Return the [X, Y] coordinate for the center point of the cell that contains the specified text.  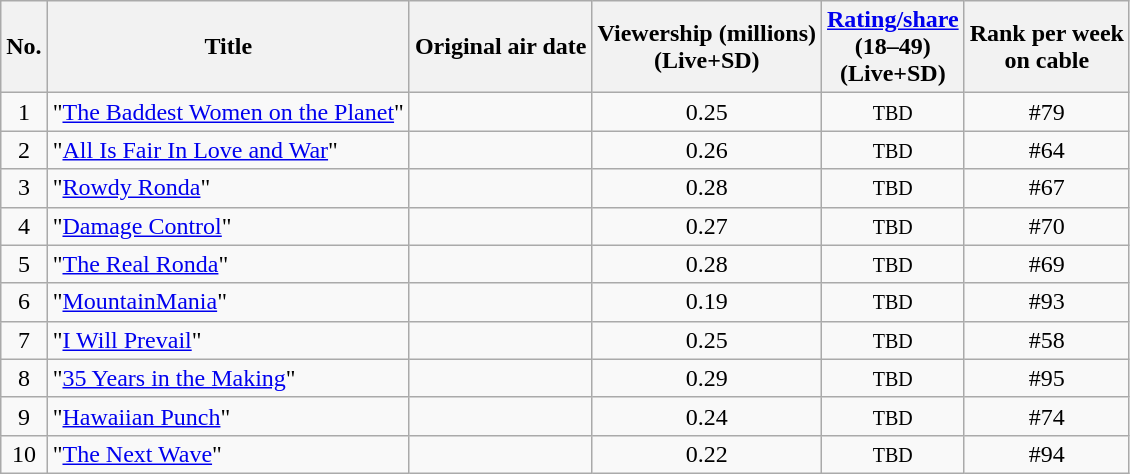
"I Will Prevail" [228, 340]
Rank per weekon cable [1046, 47]
#94 [1046, 454]
#93 [1046, 302]
Original air date [500, 47]
0.27 [707, 226]
Rating/share(18–49)(Live+SD) [894, 47]
9 [24, 416]
0.29 [707, 378]
No. [24, 47]
#64 [1046, 150]
2 [24, 150]
#74 [1046, 416]
"The Next Wave" [228, 454]
#69 [1046, 264]
"The Baddest Women on the Planet" [228, 112]
"The Real Ronda" [228, 264]
4 [24, 226]
0.22 [707, 454]
"Damage Control" [228, 226]
#79 [1046, 112]
0.26 [707, 150]
5 [24, 264]
Viewership (millions)(Live+SD) [707, 47]
#58 [1046, 340]
7 [24, 340]
Title [228, 47]
8 [24, 378]
"Rowdy Ronda" [228, 188]
10 [24, 454]
"MountainMania" [228, 302]
"All Is Fair In Love and War" [228, 150]
"35 Years in the Making" [228, 378]
#95 [1046, 378]
6 [24, 302]
0.19 [707, 302]
"Hawaiian Punch" [228, 416]
#67 [1046, 188]
1 [24, 112]
#70 [1046, 226]
0.24 [707, 416]
3 [24, 188]
